Find where the given text appears and provide that cell's center as (x, y) coordinate. 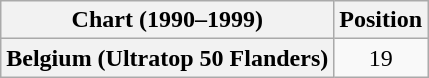
Chart (1990–1999) (168, 20)
19 (381, 58)
Position (381, 20)
Belgium (Ultratop 50 Flanders) (168, 58)
